Pinpoint the cell where the given text exists, returning its [x, y] midpoint coordinate. 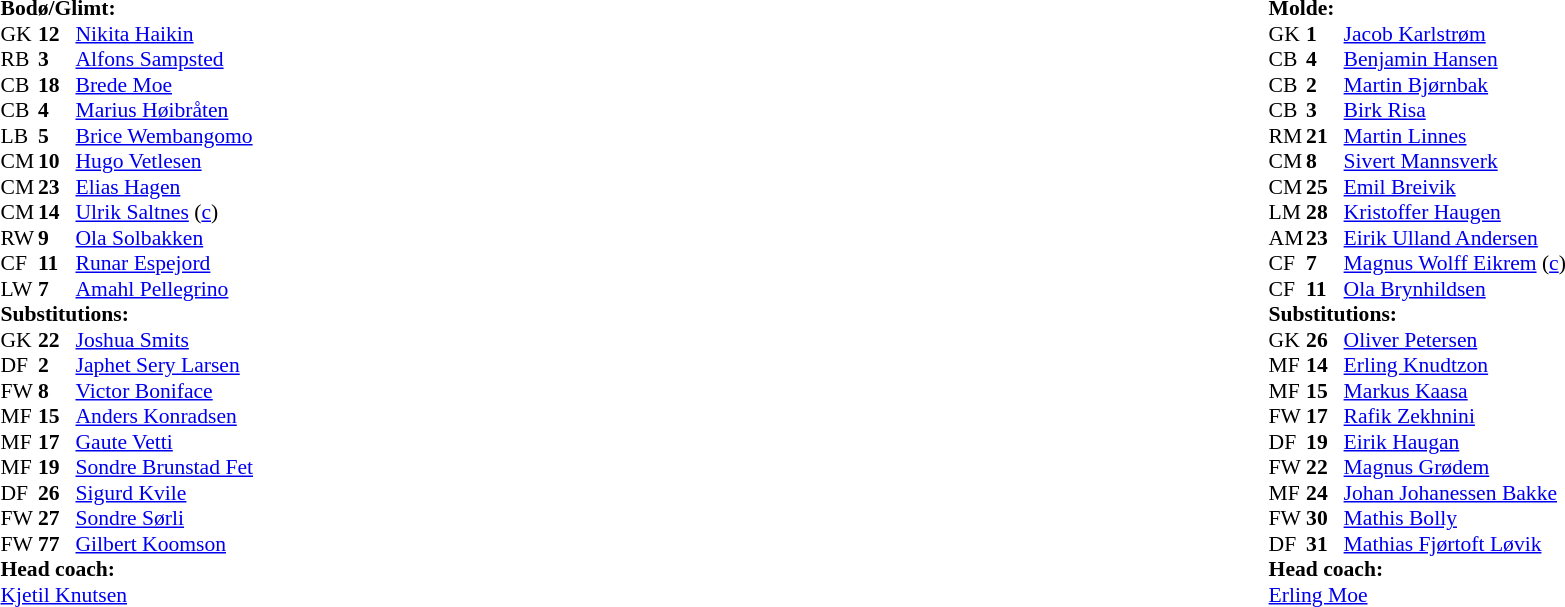
LW [19, 289]
12 [57, 34]
Ulrik Saltnes (c) [164, 213]
31 [1325, 544]
Brede Moe [164, 85]
Substitutions: [126, 315]
LB [19, 136]
Alfons Sampsted [164, 59]
30 [1325, 519]
Elias Hagen [164, 187]
Gaute Vetti [164, 442]
9 [57, 238]
5 [57, 136]
21 [1325, 136]
Sondre Brunstad Fet [164, 467]
LM [1288, 213]
Hugo Vetlesen [164, 161]
77 [57, 544]
RW [19, 238]
24 [1325, 493]
Sigurd Kvile [164, 493]
Amahl Pellegrino [164, 289]
AM [1288, 238]
RB [19, 59]
Nikita Haikin [164, 34]
10 [57, 161]
1 [1325, 34]
Japhet Sery Larsen [164, 365]
Joshua Smits [164, 340]
RM [1288, 136]
Head coach: [126, 569]
Sondre Sørli [164, 519]
27 [57, 519]
25 [1325, 187]
Runar Espejord [164, 263]
28 [1325, 213]
Brice Wembangomo [164, 136]
Victor Boniface [164, 391]
Ola Solbakken [164, 238]
18 [57, 85]
Gilbert Koomson [164, 544]
Anders Konradsen [164, 417]
Marius Høibråten [164, 111]
